Provide the [x, y] coordinate of the cell's center where the given text is located.  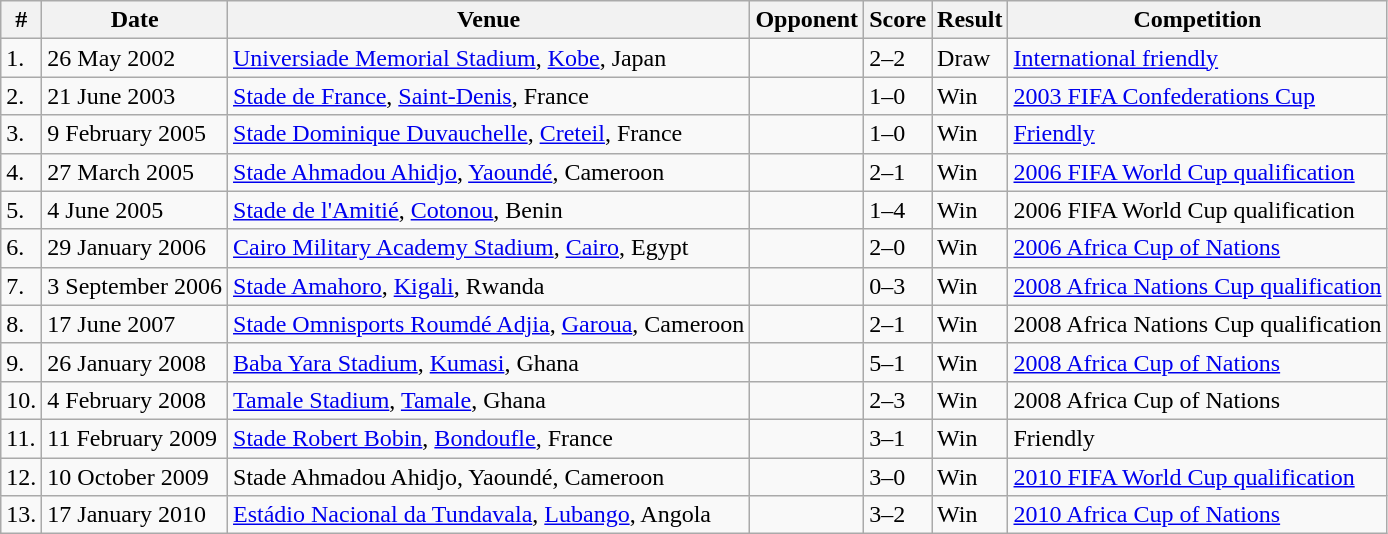
0–3 [898, 286]
Stade Omnisports Roumdé Adjia, Garoua, Cameroon [489, 324]
10 October 2009 [135, 477]
Baba Yara Stadium, Kumasi, Ghana [489, 362]
26 January 2008 [135, 362]
2. [22, 96]
3–0 [898, 477]
2010 FIFA World Cup qualification [1198, 477]
Competition [1198, 20]
1–4 [898, 210]
2006 Africa Cup of Nations [1198, 248]
Universiade Memorial Stadium, Kobe, Japan [489, 58]
3 September 2006 [135, 286]
2–0 [898, 248]
26 May 2002 [135, 58]
11 February 2009 [135, 438]
1. [22, 58]
9 February 2005 [135, 134]
13. [22, 515]
9. [22, 362]
Stade de l'Amitié, Cotonou, Benin [489, 210]
27 March 2005 [135, 172]
10. [22, 400]
3–2 [898, 515]
Cairo Military Academy Stadium, Cairo, Egypt [489, 248]
Opponent [807, 20]
8. [22, 324]
5. [22, 210]
4 June 2005 [135, 210]
4. [22, 172]
Stade Dominique Duvauchelle, Creteil, France [489, 134]
2–3 [898, 400]
2003 FIFA Confederations Cup [1198, 96]
Stade Amahoro, Kigali, Rwanda [489, 286]
5–1 [898, 362]
7. [22, 286]
3–1 [898, 438]
29 January 2006 [135, 248]
17 January 2010 [135, 515]
6. [22, 248]
International friendly [1198, 58]
11. [22, 438]
2–2 [898, 58]
Draw [970, 58]
Score [898, 20]
Tamale Stadium, Tamale, Ghana [489, 400]
12. [22, 477]
# [22, 20]
3. [22, 134]
Venue [489, 20]
2010 Africa Cup of Nations [1198, 515]
Result [970, 20]
Stade de France, Saint-Denis, France [489, 96]
Estádio Nacional da Tundavala, Lubango, Angola [489, 515]
17 June 2007 [135, 324]
Stade Robert Bobin, Bondoufle, France [489, 438]
4 February 2008 [135, 400]
Date [135, 20]
21 June 2003 [135, 96]
